Provide the [X, Y] coordinate of the cell's center where the given text is located.  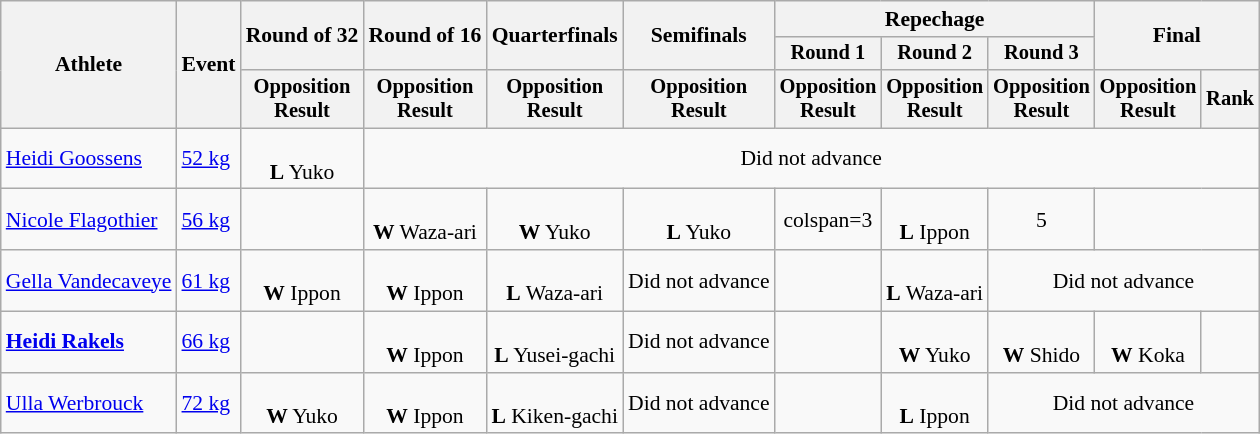
Event [208, 64]
W Shido [1042, 342]
Repechage [935, 19]
Round of 16 [424, 36]
Final [1177, 36]
Quarterfinals [554, 36]
56 kg [208, 220]
Athlete [89, 64]
61 kg [208, 280]
Ulla Werbrouck [89, 404]
Round 3 [1042, 54]
52 kg [208, 158]
W Waza-ari [424, 220]
L Kiken-gachi [554, 404]
72 kg [208, 404]
L Yusei-gachi [554, 342]
Rank [1230, 99]
Heidi Goossens [89, 158]
Round of 32 [302, 36]
Round 1 [828, 54]
66 kg [208, 342]
Semifinals [699, 36]
colspan=3 [828, 220]
W Koka [1148, 342]
Round 2 [934, 54]
5 [1042, 220]
Nicole Flagothier [89, 220]
Gella Vandecaveye [89, 280]
Heidi Rakels [89, 342]
